Extract the [x, y] coordinate from the center of the cell holding the provided text.  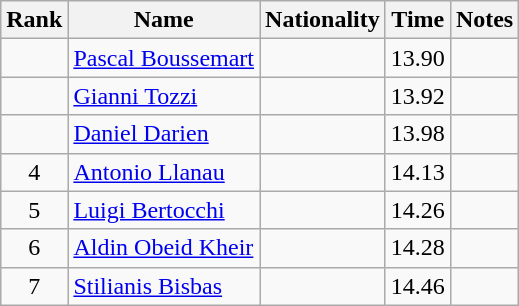
4 [34, 172]
Daniel Darien [164, 134]
13.90 [418, 58]
7 [34, 286]
5 [34, 210]
Gianni Tozzi [164, 96]
14.46 [418, 286]
6 [34, 248]
13.98 [418, 134]
Rank [34, 20]
14.28 [418, 248]
14.26 [418, 210]
Name [164, 20]
Pascal Boussemart [164, 58]
Stilianis Bisbas [164, 286]
14.13 [418, 172]
Luigi Bertocchi [164, 210]
Antonio Llanau [164, 172]
Notes [484, 20]
13.92 [418, 96]
Aldin Obeid Kheir [164, 248]
Nationality [323, 20]
Time [418, 20]
